Locate the cell with the specified text and output its [X, Y] center coordinate. 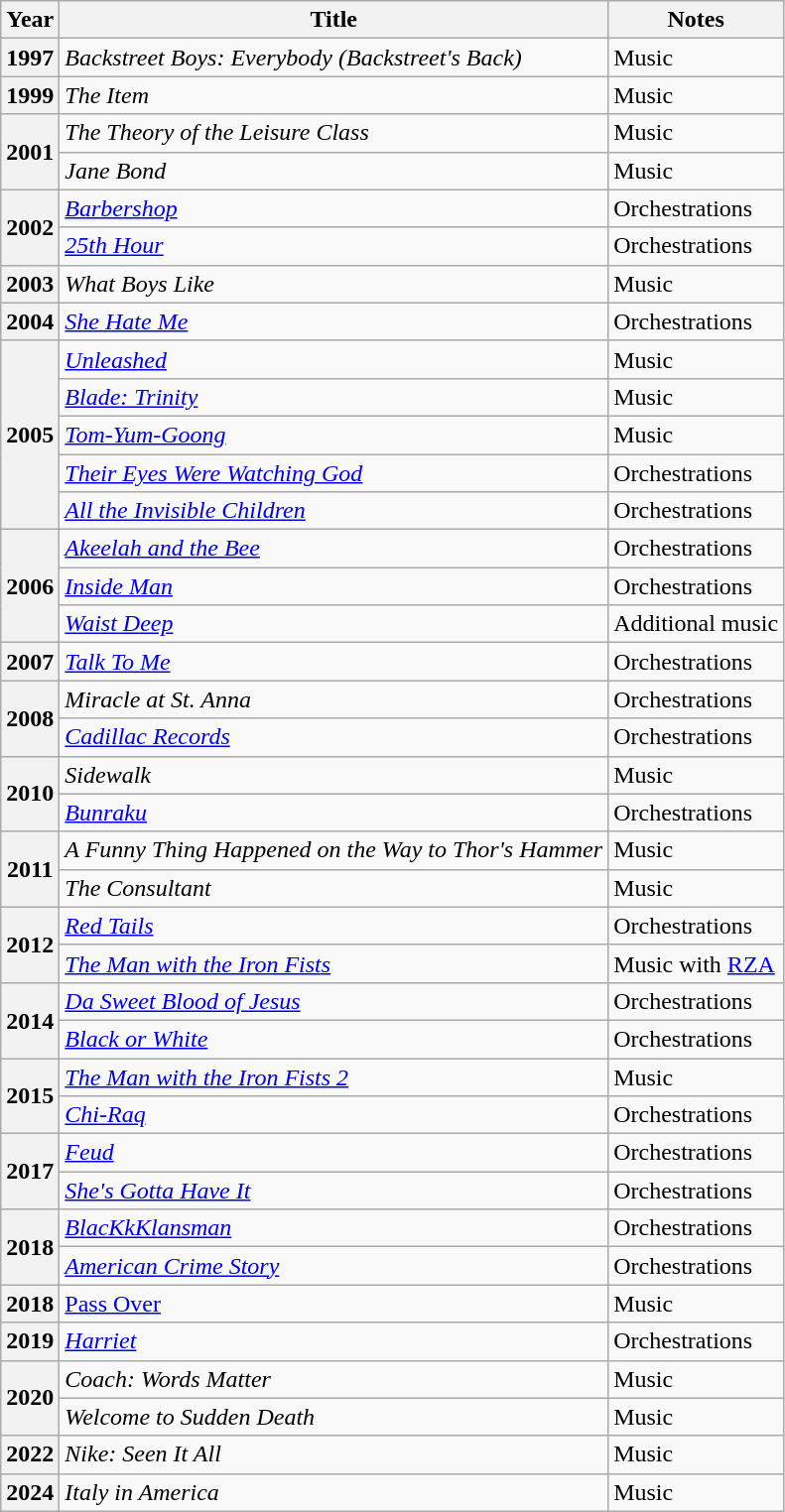
Jane Bond [333, 171]
A Funny Thing Happened on the Way to Thor's Hammer [333, 850]
Notes [697, 20]
2014 [30, 1020]
Backstreet Boys: Everybody (Backstreet's Back) [333, 58]
2015 [30, 1095]
Italy in America [333, 1492]
Akeelah and the Bee [333, 549]
What Boys Like [333, 284]
2020 [30, 1398]
Barbershop [333, 208]
Red Tails [333, 926]
1997 [30, 58]
The Man with the Iron Fists 2 [333, 1076]
2008 [30, 718]
Sidewalk [333, 775]
2012 [30, 945]
Talk To Me [333, 662]
Waist Deep [333, 624]
Additional music [697, 624]
Nike: Seen It All [333, 1454]
BlacKkKlansman [333, 1228]
Da Sweet Blood of Jesus [333, 1001]
Cadillac Records [333, 737]
The Item [333, 95]
Pass Over [333, 1304]
American Crime Story [333, 1266]
The Consultant [333, 888]
Bunraku [333, 813]
Harriet [333, 1341]
Tom-Yum-Goong [333, 435]
The Theory of the Leisure Class [333, 133]
2022 [30, 1454]
Coach: Words Matter [333, 1379]
Welcome to Sudden Death [333, 1417]
2004 [30, 321]
Chi-Raq [333, 1115]
2001 [30, 152]
She Hate Me [333, 321]
2024 [30, 1492]
Black or White [333, 1039]
2007 [30, 662]
Unleashed [333, 359]
2019 [30, 1341]
The Man with the Iron Fists [333, 963]
2017 [30, 1172]
Their Eyes Were Watching God [333, 473]
2002 [30, 227]
2003 [30, 284]
Year [30, 20]
25th Hour [333, 246]
1999 [30, 95]
2006 [30, 586]
2010 [30, 794]
She's Gotta Have It [333, 1191]
Miracle at St. Anna [333, 699]
Inside Man [333, 586]
Music with RZA [697, 963]
All the Invisible Children [333, 511]
Blade: Trinity [333, 397]
Title [333, 20]
Feud [333, 1153]
2005 [30, 435]
2011 [30, 869]
